Pinpoint the cell where the given text exists, returning its (x, y) midpoint coordinate. 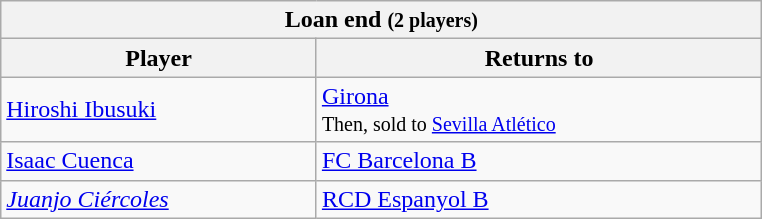
Juanjo Ciércoles (159, 199)
GironaThen, sold to Sevilla Atlético (538, 110)
FC Barcelona B (538, 161)
Loan end (2 players) (382, 20)
Hiroshi Ibusuki (159, 110)
Isaac Cuenca (159, 161)
Returns to (538, 58)
Player (159, 58)
RCD Espanyol B (538, 199)
